Return the (x, y) coordinate for the center point of the cell that contains the specified text.  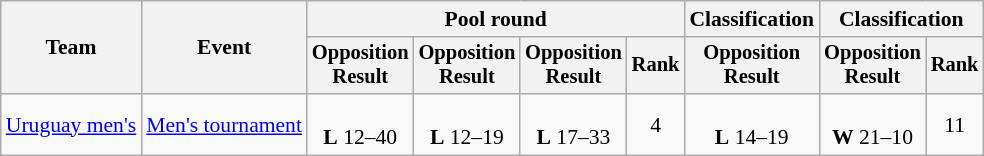
Men's tournament (224, 124)
Team (72, 48)
L 17–33 (574, 124)
Pool round (496, 19)
Event (224, 48)
11 (955, 124)
L 14–19 (752, 124)
Uruguay men's (72, 124)
W 21–10 (872, 124)
L 12–40 (360, 124)
L 12–19 (468, 124)
4 (656, 124)
